Detect which cell encompasses the target text, then output its [x, y] center coordinate. 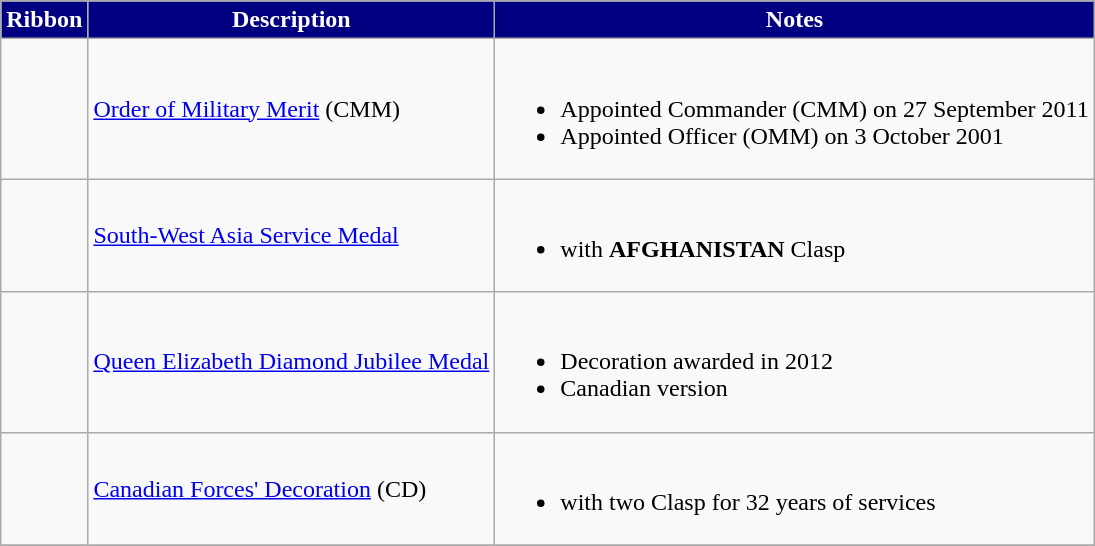
Notes [794, 20]
with AFGHANISTAN Clasp [794, 236]
South-West Asia Service Medal [292, 236]
Decoration awarded in 2012Canadian version [794, 362]
Description [292, 20]
Queen Elizabeth Diamond Jubilee Medal [292, 362]
Canadian Forces' Decoration (CD) [292, 488]
Appointed Commander (CMM) on 27 September 2011Appointed Officer (OMM) on 3 October 2001 [794, 109]
Ribbon [44, 20]
with two Clasp for 32 years of services [794, 488]
Order of Military Merit (CMM) [292, 109]
